Pinpoint the cell where the given text exists, returning its [X, Y] midpoint coordinate. 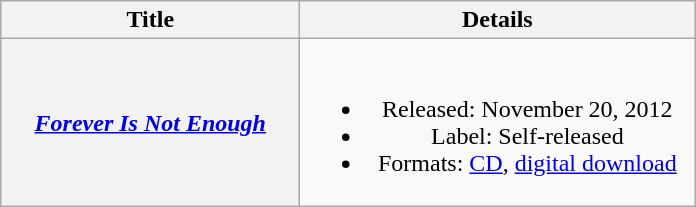
Title [150, 20]
Released: November 20, 2012Label: Self-releasedFormats: CD, digital download [498, 122]
Forever Is Not Enough [150, 122]
Details [498, 20]
